Identify which cell holds the provided text, then report its [X, Y] central coordinate. 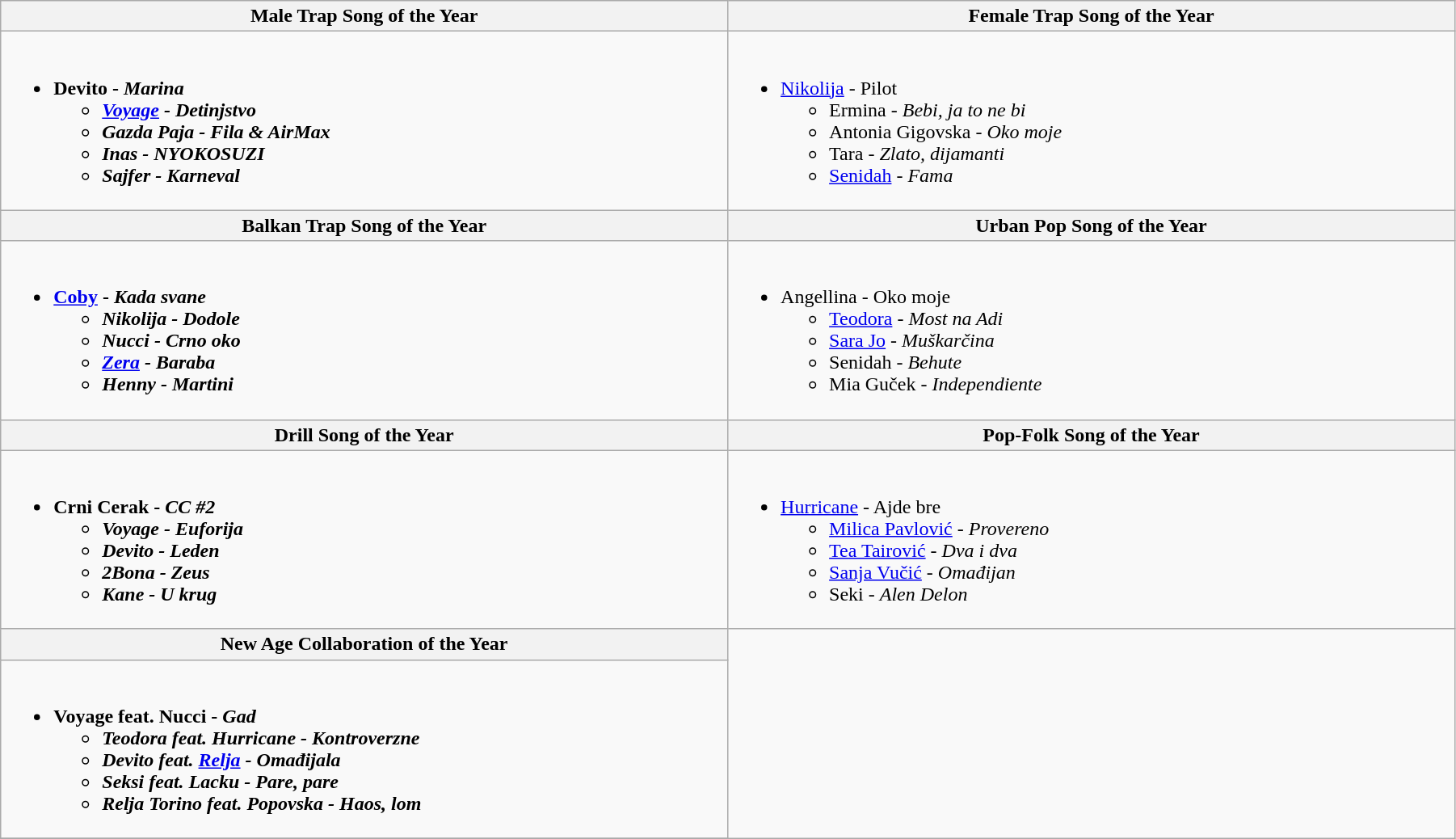
Hurricane - Ajde breMilica Pavlović - ProverenoTea Tairović - Dva i dvaSanja Vučić - OmađijanSeki - Alen Delon [1092, 540]
Female Trap Song of the Year [1092, 16]
Male Trap Song of the Year [364, 16]
Angellina - Oko mojeTeodora - Most na AdiSara Jo - MuškarčinaSenidah - BehuteMia Guček - Independiente [1092, 330]
Devito - MarinaVoyage - DetinjstvoGazda Paja - Fila & AirMaxInas - NYOKOSUZISajfer - Karneval [364, 121]
Drill Song of the Year [364, 435]
Urban Pop Song of the Year [1092, 226]
Crni Cerak - CC #2Voyage - EuforijaDevito - Leden2Bona - ZeusKane - U krug [364, 540]
Nikolija - PilotErmina - Bebi, ja to ne biAntonia Gigovska - Oko mojeTara - Zlato, dijamantiSenidah - Fama [1092, 121]
New Age Collaboration of the Year [364, 644]
Balkan Trap Song of the Year [364, 226]
Pop-Folk Song of the Year [1092, 435]
Coby - Kada svaneNikolija - DodoleNucci - Crno okoZera - BarabaHenny - Martini [364, 330]
